Determine the (X, Y) coordinate at the center of the cell enclosing the given text.  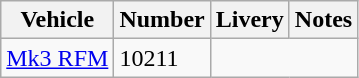
Number (162, 20)
10211 (162, 58)
Mk3 RFM (58, 58)
Vehicle (58, 20)
Notes (323, 20)
Livery (250, 20)
